Extract the (X, Y) coordinate from the center of the cell holding the provided text.  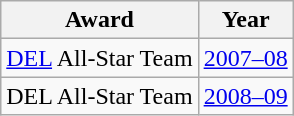
Year (246, 20)
2007–08 (246, 58)
Award (100, 20)
2008–09 (246, 96)
